Search for the cell housing the specified text and yield its [x, y] center coordinate. 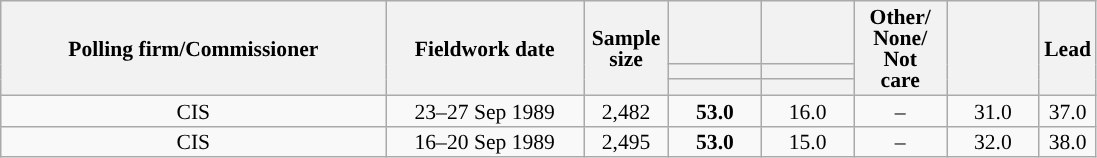
Polling firm/Commissioner [194, 48]
2,482 [626, 110]
16–20 Sep 1989 [485, 142]
23–27 Sep 1989 [485, 110]
Other/None/Notcare [900, 48]
2,495 [626, 142]
Fieldwork date [485, 48]
Sample size [626, 48]
15.0 [808, 142]
38.0 [1068, 142]
Lead [1068, 48]
31.0 [992, 110]
37.0 [1068, 110]
16.0 [808, 110]
32.0 [992, 142]
